Provide the (X, Y) coordinate of the cell's center where the given text is located.  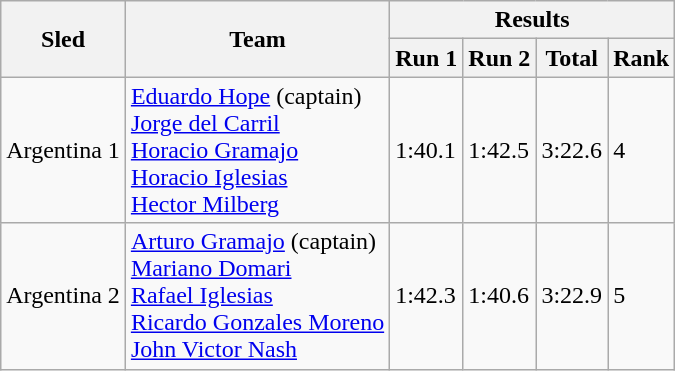
1:42.3 (426, 296)
Total (572, 58)
3:22.6 (572, 150)
Arturo Gramajo (captain) Mariano Domari Rafael Iglesias Ricardo Gonzales Moreno John Victor Nash (257, 296)
Eduardo Hope (captain) Jorge del Carril Horacio Gramajo Horacio Iglesias Hector Milberg (257, 150)
Run 2 (500, 58)
Team (257, 39)
3:22.9 (572, 296)
Sled (64, 39)
1:40.1 (426, 150)
Argentina 1 (64, 150)
1:42.5 (500, 150)
4 (642, 150)
5 (642, 296)
Results (532, 20)
1:40.6 (500, 296)
Argentina 2 (64, 296)
Run 1 (426, 58)
Rank (642, 58)
